Provide the (X, Y) coordinate of the cell's center where the given text is located.  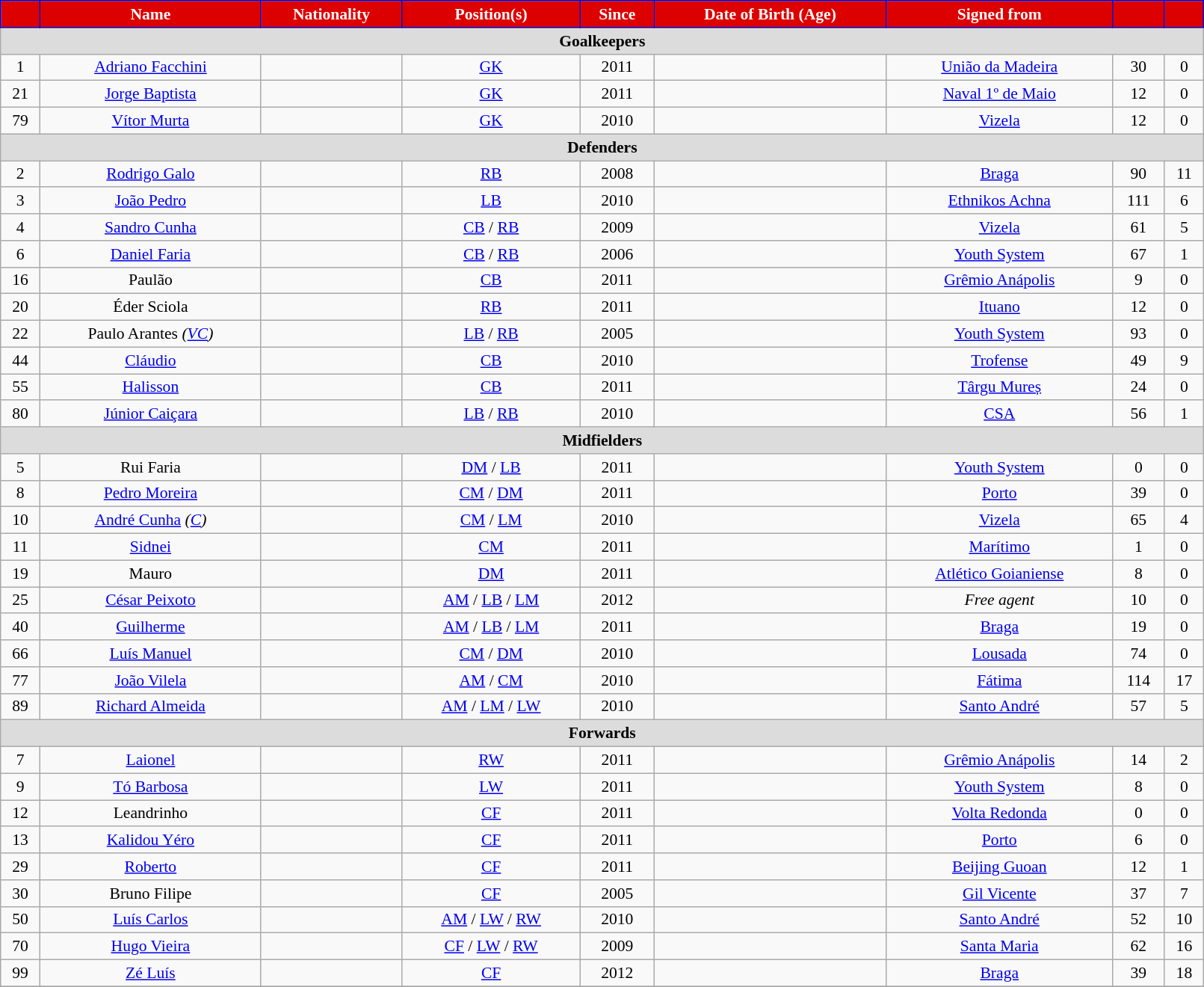
Defenders (602, 147)
Roberto (150, 867)
Nationality (331, 14)
Name (150, 14)
Paulo Arantes (VC) (150, 334)
Rodrigo Galo (150, 174)
Fátima (1000, 680)
CF / LW / RW (492, 947)
Midfielders (602, 440)
50 (21, 920)
52 (1139, 920)
13 (21, 840)
Pedro Moreira (150, 493)
49 (1139, 360)
25 (21, 600)
CM / LM (492, 520)
Zé Luís (150, 974)
LB (492, 201)
Laionel (150, 760)
14 (1139, 760)
66 (21, 654)
17 (1184, 680)
Luís Carlos (150, 920)
Since (617, 14)
37 (1139, 894)
Bruno Filipe (150, 894)
AM / CM (492, 680)
Mauro (150, 574)
Marítimo (1000, 547)
29 (21, 867)
2006 (617, 254)
João Pedro (150, 201)
Halisson (150, 387)
93 (1139, 334)
CSA (1000, 414)
70 (21, 947)
90 (1139, 174)
RW (492, 760)
67 (1139, 254)
Guilherme (150, 627)
Date of Birth (Age) (770, 14)
CM (492, 547)
AM / LW / RW (492, 920)
César Peixoto (150, 600)
Leandrinho (150, 814)
Richard Almeida (150, 707)
Goalkeepers (602, 41)
União da Madeira (1000, 67)
40 (21, 627)
61 (1139, 227)
Hugo Vieira (150, 947)
18 (1184, 974)
Santa Maria (1000, 947)
Ituano (1000, 307)
55 (21, 387)
Tó Barbosa (150, 787)
Vítor Murta (150, 121)
99 (21, 974)
Târgu Mureș (1000, 387)
Volta Redonda (1000, 814)
Free agent (1000, 600)
Kalidou Yéro (150, 840)
Sandro Cunha (150, 227)
Paulão (150, 280)
80 (21, 414)
74 (1139, 654)
62 (1139, 947)
Adriano Facchini (150, 67)
DM / LB (492, 467)
24 (1139, 387)
Trofense (1000, 360)
79 (21, 121)
89 (21, 707)
Cláudio (150, 360)
João Vilela (150, 680)
Rui Faria (150, 467)
56 (1139, 414)
DM (492, 574)
Daniel Faria (150, 254)
65 (1139, 520)
Júnior Caiçara (150, 414)
57 (1139, 707)
Beijing Guoan (1000, 867)
44 (21, 360)
Luís Manuel (150, 654)
Jorge Baptista (150, 94)
Naval 1º de Maio (1000, 94)
Éder Sciola (150, 307)
Position(s) (492, 14)
111 (1139, 201)
LW (492, 787)
Forwards (602, 734)
Atlético Goianiense (1000, 574)
Sidnei (150, 547)
21 (21, 94)
Signed from (1000, 14)
Lousada (1000, 654)
André Cunha (C) (150, 520)
3 (21, 201)
Ethnikos Achna (1000, 201)
Gil Vicente (1000, 894)
114 (1139, 680)
20 (21, 307)
2008 (617, 174)
22 (21, 334)
AM / LM / LW (492, 707)
77 (21, 680)
